Output the (X, Y) coordinate of the center of the cell containing the given text.  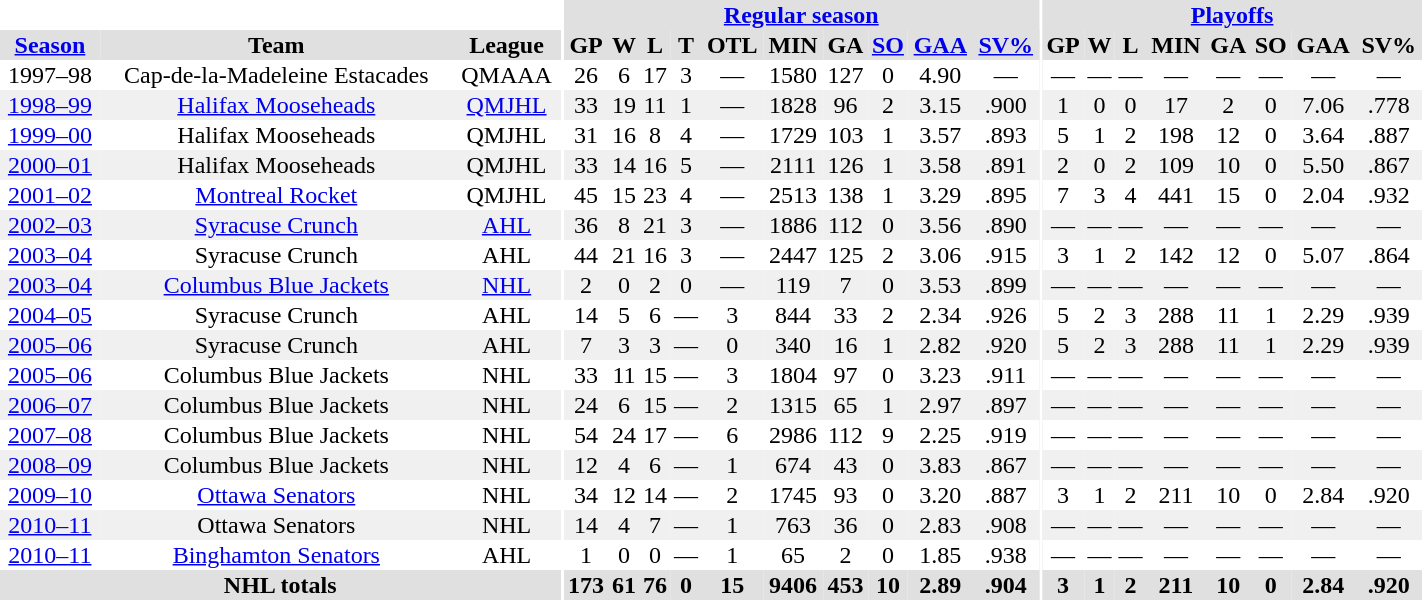
.893 (1006, 135)
2.04 (1324, 195)
23 (654, 195)
1828 (793, 105)
5.07 (1324, 255)
.919 (1006, 435)
26 (586, 75)
2.82 (940, 345)
.891 (1006, 165)
3.20 (940, 495)
97 (846, 375)
2008–09 (50, 465)
54 (586, 435)
127 (846, 75)
Cap-de-la-Madeleine Estacades (276, 75)
3.56 (940, 225)
2986 (793, 435)
3.23 (940, 375)
340 (793, 345)
4.90 (940, 75)
Binghamton Senators (276, 555)
1999–00 (50, 135)
.890 (1006, 225)
2.83 (940, 525)
763 (793, 525)
2004–05 (50, 315)
1997–98 (50, 75)
2009–10 (50, 495)
League (507, 45)
.911 (1006, 375)
.915 (1006, 255)
.778 (1389, 105)
96 (846, 105)
.897 (1006, 405)
2001–02 (50, 195)
9 (888, 435)
Playoffs (1232, 15)
103 (846, 135)
3.29 (940, 195)
7.06 (1324, 105)
1998–99 (50, 105)
1.85 (940, 555)
3.64 (1324, 135)
2.25 (940, 435)
.899 (1006, 285)
Regular season (802, 15)
.895 (1006, 195)
674 (793, 465)
43 (846, 465)
31 (586, 135)
2006–07 (50, 405)
125 (846, 255)
126 (846, 165)
3.57 (940, 135)
142 (1176, 255)
Team (276, 45)
138 (846, 195)
1729 (793, 135)
44 (586, 255)
45 (586, 195)
9406 (793, 585)
2.34 (940, 315)
173 (586, 585)
61 (624, 585)
3.15 (940, 105)
2111 (793, 165)
.900 (1006, 105)
2000–01 (50, 165)
NHL totals (280, 585)
Montreal Rocket (276, 195)
453 (846, 585)
3.83 (940, 465)
2.89 (940, 585)
2.97 (940, 405)
198 (1176, 135)
34 (586, 495)
.938 (1006, 555)
OTL (732, 45)
119 (793, 285)
.932 (1389, 195)
441 (1176, 195)
2002–03 (50, 225)
T (686, 45)
3.53 (940, 285)
844 (793, 315)
3.58 (940, 165)
QMAAA (507, 75)
1745 (793, 495)
5.50 (1324, 165)
2007–08 (50, 435)
1315 (793, 405)
.864 (1389, 255)
Season (50, 45)
1804 (793, 375)
93 (846, 495)
3.06 (940, 255)
109 (1176, 165)
1886 (793, 225)
.904 (1006, 585)
.926 (1006, 315)
76 (654, 585)
2447 (793, 255)
2513 (793, 195)
1580 (793, 75)
19 (624, 105)
.908 (1006, 525)
